Return [X, Y] of the center of cell containing provided text 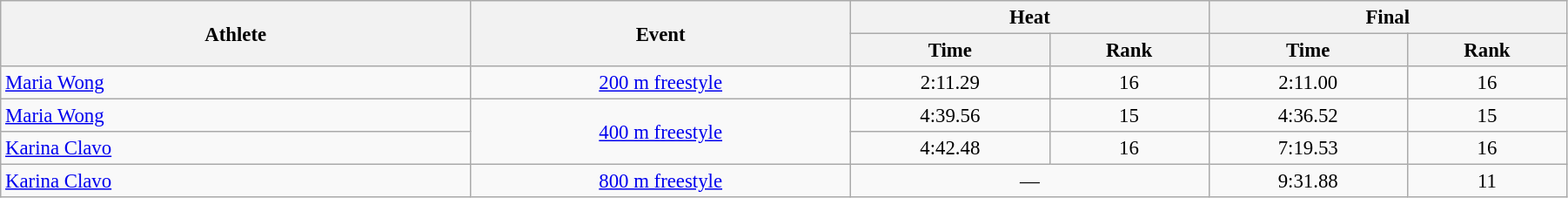
Event [661, 33]
4:36.52 [1308, 116]
Athlete [236, 33]
2:11.29 [950, 83]
Final [1387, 17]
11 [1486, 181]
400 m freestyle [661, 133]
7:19.53 [1308, 148]
2:11.00 [1308, 83]
4:39.56 [950, 116]
Heat [1030, 17]
200 m freestyle [661, 83]
4:42.48 [950, 148]
— [1030, 181]
9:31.88 [1308, 181]
800 m freestyle [661, 181]
